Pinpoint the cell where the given text exists, returning its [x, y] midpoint coordinate. 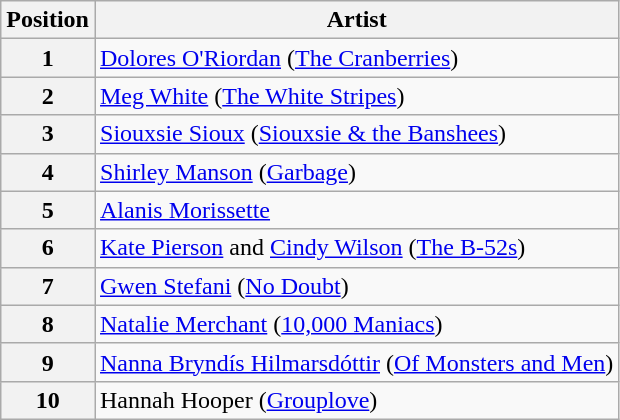
Siouxsie Sioux (Siouxsie & the Banshees) [356, 134]
Artist [356, 20]
9 [48, 362]
3 [48, 134]
Dolores O'Riordan (The Cranberries) [356, 58]
10 [48, 400]
5 [48, 210]
Meg White (The White Stripes) [356, 96]
7 [48, 286]
Natalie Merchant (10,000 Maniacs) [356, 324]
8 [48, 324]
Hannah Hooper (Grouplove) [356, 400]
Alanis Morissette [356, 210]
Nanna Bryndís Hilmarsdóttir (Of Monsters and Men) [356, 362]
4 [48, 172]
1 [48, 58]
Gwen Stefani (No Doubt) [356, 286]
Kate Pierson and Cindy Wilson (The B-52s) [356, 248]
Position [48, 20]
6 [48, 248]
Shirley Manson (Garbage) [356, 172]
2 [48, 96]
